For the text-containing cell, return its midpoint in (X, Y) coordinate format. 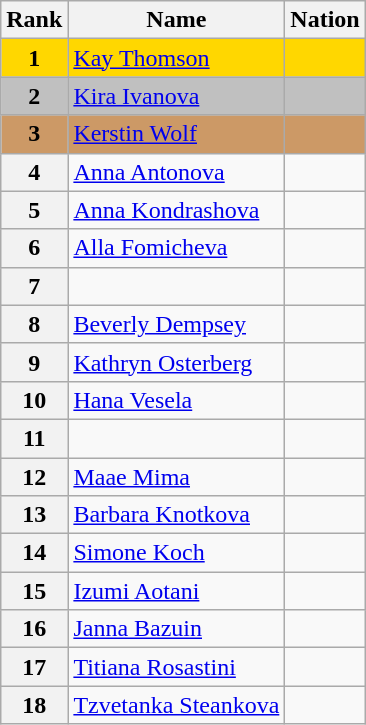
8 (34, 324)
Simone Koch (176, 553)
13 (34, 515)
Nation (325, 20)
16 (34, 629)
Tzvetanka Steankova (176, 705)
Janna Bazuin (176, 629)
Maae Mima (176, 477)
3 (34, 134)
Izumi Aotani (176, 591)
Kerstin Wolf (176, 134)
7 (34, 286)
Kay Thomson (176, 58)
Titiana Rosastini (176, 667)
1 (34, 58)
Rank (34, 20)
4 (34, 172)
Anna Antonova (176, 172)
14 (34, 553)
11 (34, 438)
Name (176, 20)
Anna Kondrashova (176, 210)
5 (34, 210)
10 (34, 400)
17 (34, 667)
Alla Fomicheva (176, 248)
2 (34, 96)
6 (34, 248)
Barbara Knotkova (176, 515)
15 (34, 591)
Hana Vesela (176, 400)
9 (34, 362)
18 (34, 705)
Beverly Dempsey (176, 324)
Kathryn Osterberg (176, 362)
Kira Ivanova (176, 96)
12 (34, 477)
